From the cell containing the given text, extract its center point as (X, Y) coordinate. 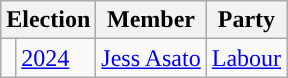
Jess Asato (151, 58)
2024 (56, 58)
Member (151, 20)
Labour (246, 58)
Election (48, 20)
Party (246, 20)
